Locate the cell with the specified text and output its [x, y] center coordinate. 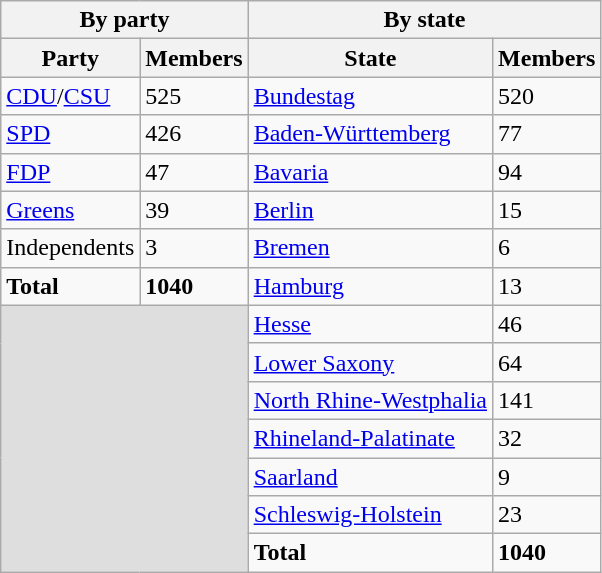
Baden-Württemberg [370, 134]
Schleswig-Holstein [370, 515]
Berlin [370, 210]
North Rhine-Westphalia [370, 400]
13 [547, 286]
15 [547, 210]
64 [547, 362]
9 [547, 477]
23 [547, 515]
426 [194, 134]
39 [194, 210]
3 [194, 248]
6 [547, 248]
46 [547, 324]
Hesse [370, 324]
State [370, 58]
94 [547, 172]
525 [194, 96]
By state [424, 20]
520 [547, 96]
Greens [70, 210]
Party [70, 58]
SPD [70, 134]
141 [547, 400]
Rhineland-Palatinate [370, 438]
CDU/CSU [70, 96]
32 [547, 438]
Hamburg [370, 286]
Bavaria [370, 172]
Bremen [370, 248]
Saarland [370, 477]
By party [124, 20]
Lower Saxony [370, 362]
77 [547, 134]
FDP [70, 172]
Independents [70, 248]
Bundestag [370, 96]
47 [194, 172]
